From the cell containing the given text, extract its center point as (x, y) coordinate. 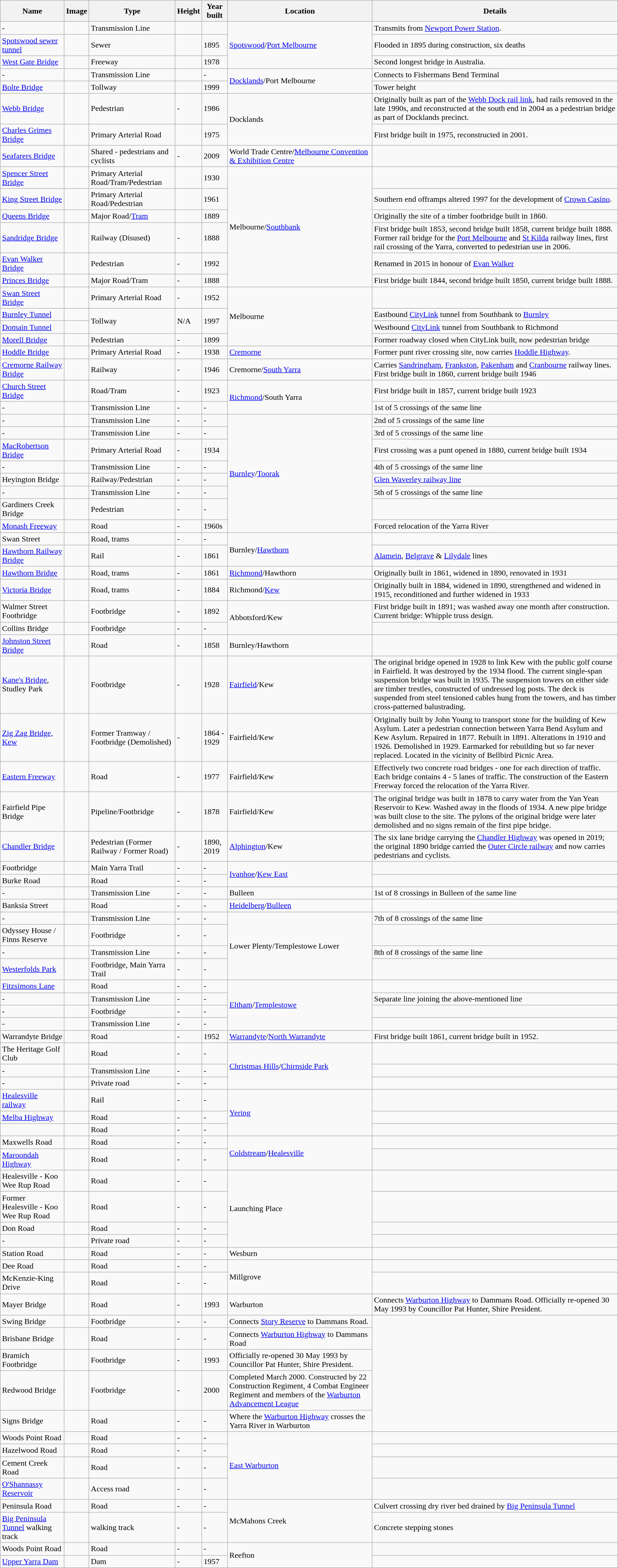
Collins Bridge (32, 628)
Year built (215, 11)
1864 - 1929 (215, 737)
Odyssey House / Finns Reserve (32, 935)
4th of 5 crossings of the same line (495, 467)
Warburton (300, 1304)
First bridge built 1844, second bridge built 1850, current bridge built 1888. (495, 281)
Healesville - Koo Wee Rup Road (32, 1181)
Reefton (300, 1555)
Second longest bridge in Australia. (495, 62)
Concrete stepping stones (495, 1527)
Details (495, 11)
Culvert crossing dry river bed drained by Big Peninsula Tunnel (495, 1506)
Cremorne/South Yarra (300, 369)
8th of 8 crossings of the same line (495, 952)
East Warburton (300, 1466)
Where the Warburton Highway crosses the Yarra River in Warburton (300, 1420)
Ivanhoe/Kew East (300, 874)
Monash Freeway (32, 526)
2009 (215, 156)
Freeway (132, 62)
1928 (215, 685)
Railway (132, 369)
Bolte Bridge (32, 87)
Swan Street (32, 539)
2nd of 5 crossings of the same line (495, 420)
Seafarers Bridge (32, 156)
Launching Place (300, 1208)
Queens Bridge (32, 216)
Alamein, Belgrave & Lilydale lines (495, 556)
1992 (215, 263)
Heidelberg/Bulleen (300, 906)
1930 (215, 178)
N/A (189, 321)
Location (300, 11)
Domain Tunnel (32, 327)
1884 (215, 590)
Hawthorn Railway Bridge (32, 556)
1934 (215, 450)
Melba Highway (32, 1117)
Station Road (32, 1253)
Bulleen (300, 893)
Lower Plenty/Templestowe Lower (300, 946)
Melbourne/Southbank (300, 226)
Hazelwood Road (32, 1450)
Footbridge, Main Yarra Trail (132, 969)
Princes Bridge (32, 281)
Name (32, 11)
Bramich Footbridge (32, 1360)
Chandler Bridge (32, 846)
Originally the site of a timber footbridge built in 1860. (495, 216)
First crossing was a punt opened in 1880, current bridge built 1934 (495, 450)
Railway/Pedestrian (132, 479)
1946 (215, 369)
Wesburn (300, 1253)
1975 (215, 135)
Westerfolds Park (32, 969)
Warrandyte Bridge (32, 1036)
Eastbound CityLink tunnel from Southbank to Burnley (495, 315)
Primary Arterial Road/Tram/Pedestrian (132, 178)
Pipeline/Footbridge (132, 812)
Railway (Disused) (132, 238)
McMahons Creek (300, 1521)
Primary Arterial Road/Pedestrian (132, 199)
Hawthorn Bridge (32, 573)
Completed March 2000. Constructed by 22 Construction Regiment, 4 Combat Engineer Regiment and members of the Warburton Advancement League (300, 1390)
Fairfield Pipe Bridge (32, 812)
Burnley/Toorak (300, 473)
O'Shannassy Reservoir (32, 1489)
Brisbane Bridge (32, 1339)
1878 (215, 812)
Morell Bridge (32, 340)
World Trade Centre/Melbourne Convention & Exhibition Centre (300, 156)
Access road (132, 1489)
First bridge built in 1891; was washed away one month after construction. Current bridge: Whipple truss design. (495, 611)
Sandridge Bridge (32, 238)
Mayer Bridge (32, 1304)
Originally built in 1884, widened in 1890, strengthened and widened in 1915, reconditioned and further widened in 1933 (495, 590)
Dam (132, 1561)
1892 (215, 611)
Southern end offramps altered 1997 for the development of Crown Casino. (495, 199)
Upper Yarra Dam (32, 1561)
1899 (215, 340)
Swan Street Bridge (32, 298)
Melbourne (300, 316)
First bridge built in 1975, reconstructed in 2001. (495, 135)
Coldstream/Healesville (300, 1153)
Spotswood sewer tunnel (32, 45)
Former Healesville - Koo Wee Rup Road (32, 1207)
Hoddle Bridge (32, 352)
Victoria Bridge (32, 590)
Evan Walker Bridge (32, 263)
Kane's Bridge, Studley Park (32, 685)
1957 (215, 1561)
Tower height (495, 87)
3rd of 5 crossings of the same line (495, 433)
The Heritage Golf Club (32, 1053)
Christmas Hills/Chirnside Park (300, 1066)
Carries Sandringham, Frankston, Pakenham and Cranbourne railway lines. First bridge built in 1860, current bridge built 1946 (495, 369)
West Gate Bridge (32, 62)
Pedestrian (Former Railway / Former Road) (132, 846)
Transmits from Newport Power Station. (495, 28)
Alphington/Kew (300, 846)
Shared - pedestrians and cyclists (132, 156)
Johnston Street Bridge (32, 645)
Zig Zag Bridge, Kew (32, 737)
1978 (215, 62)
Renamed in 2015 in honour of Evan Walker (495, 263)
Burke Road (32, 881)
Yering (300, 1113)
1938 (215, 352)
1986 (215, 109)
Richmond/Hawthorn (300, 573)
1858 (215, 645)
Cremorne Railway Bridge (32, 369)
Banksia Street (32, 906)
Image (77, 11)
Gardiners Creek Bridge (32, 509)
Type (132, 11)
McKenzie-King Drive (32, 1283)
Connects Warburton Highway to Dammans Road. Officially re-opened 30 May 1993 by Councillor Pat Hunter, Shire President. (495, 1304)
Eastern Freeway (32, 777)
Flooded in 1895 during construction, six deaths (495, 45)
Former Tramway / Footbridge (Demolished) (132, 737)
First bridge built in 1857, current bridge built 1923 (495, 391)
Peninsula Road (32, 1506)
1999 (215, 87)
1st of 5 crossings of the same line (495, 408)
Maxwells Road (32, 1142)
1889 (215, 216)
King Street Bridge (32, 199)
Forced relocation of the Yarra River (495, 526)
Westbound CityLink tunnel from Southbank to Richmond (495, 327)
Dee Road (32, 1266)
Spotswood/Port Melbourne (300, 45)
MacRobertson Bridge (32, 450)
Connects Warburton Highway to Dammans Road (300, 1339)
Former roadway closed when CityLink built, now pedestrian bridge (495, 340)
Don Road (32, 1228)
1923 (215, 391)
walking track (132, 1527)
Richmond/South Yarra (300, 397)
Sewer (132, 45)
Burnley Tunnel (32, 315)
Docklands/Port Melbourne (300, 81)
Main Yarra Trail (132, 868)
Docklands (300, 120)
Cement Creek Road (32, 1467)
Spencer Street Bridge (32, 178)
Walmer Street Footbridge (32, 611)
Connects to Fishermans Bend Terminal (495, 75)
Height (189, 11)
1977 (215, 777)
5th of 5 crossings of the same line (495, 492)
Connects Story Reserve to Dammans Road. (300, 1321)
Charles Grimes Bridge (32, 135)
Millgrove (300, 1276)
Warrandyte/North Warrandyte (300, 1036)
Redwood Bridge (32, 1390)
Church Street Bridge (32, 391)
Big Peninsula Tunnel walking track (32, 1527)
Eltham/Templestowe (300, 1005)
7th of 8 crossings of the same line (495, 918)
Abbotsford/Kew (300, 617)
Officially re-opened 30 May 1993 by Councillor Pat Hunter, Shire President. (300, 1360)
1961 (215, 199)
Swing Bridge (32, 1321)
Separate line joining the above-mentioned line (495, 999)
Glen Waverley railway line (495, 479)
Originally built in 1861, widened in 1890, renovated in 1931 (495, 573)
Former punt river crossing site, now carries Hoddle Highway. (495, 352)
1st of 8 crossings in Bulleen of the same line (495, 893)
Webb Bridge (32, 109)
Healesville railway (32, 1100)
Maroondah Highway (32, 1160)
Richmond/Kew (300, 590)
Road/Tram (132, 391)
1960s (215, 526)
2000 (215, 1390)
1895 (215, 45)
1890, 2019 (215, 846)
Cremorne (300, 352)
Signs Bridge (32, 1420)
First bridge built 1861, current bridge built in 1952. (495, 1036)
Heyington Bridge (32, 479)
1997 (215, 321)
Fitzsimons Lane (32, 986)
